From the cell containing the given text, extract its center point as (x, y) coordinate. 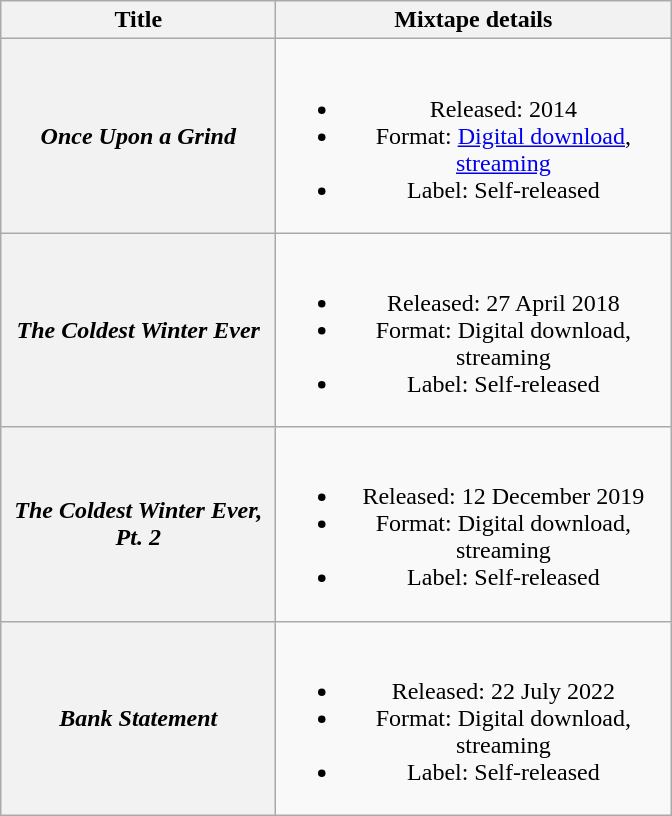
The Coldest Winter Ever, Pt. 2 (138, 524)
Released: 12 December 2019Format: Digital download, streamingLabel: Self-released (474, 524)
Released: 2014Format: Digital download, streamingLabel: Self-released (474, 136)
Title (138, 20)
Mixtape details (474, 20)
Once Upon a Grind (138, 136)
Released: 22 July 2022Format: Digital download, streamingLabel: Self-released (474, 718)
Released: 27 April 2018Format: Digital download, streamingLabel: Self-released (474, 330)
Bank Statement (138, 718)
The Coldest Winter Ever (138, 330)
